Detect which cell encompasses the target text, then output its [x, y] center coordinate. 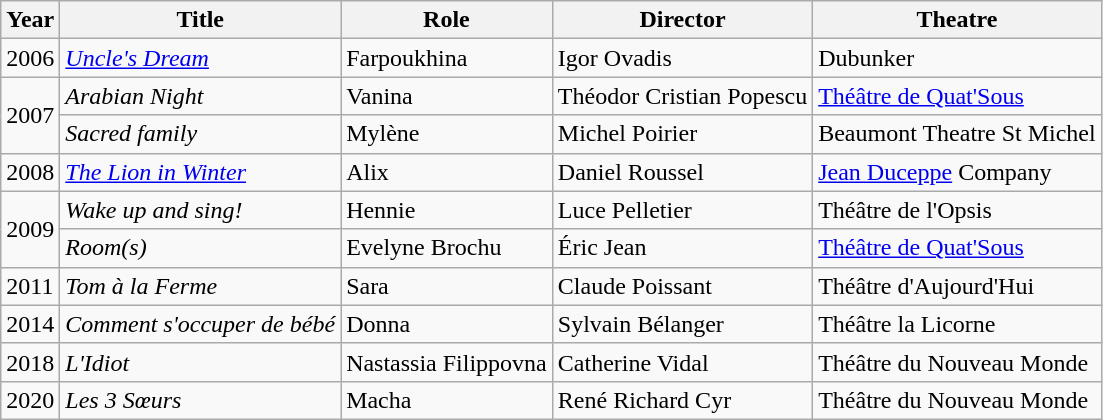
Farpoukhina [447, 58]
Catherine Vidal [682, 362]
Hennie [447, 210]
Claude Poissant [682, 286]
Title [200, 20]
Tom à la Ferme [200, 286]
Arabian Night [200, 96]
Théâtre de l'Opsis [958, 210]
2009 [30, 229]
Luce Pelletier [682, 210]
Sylvain Bélanger [682, 324]
Daniel Roussel [682, 172]
Beaumont Theatre St Michel [958, 134]
Éric Jean [682, 248]
Theatre [958, 20]
Les 3 Sœurs [200, 400]
Michel Poirier [682, 134]
Evelyne Brochu [447, 248]
Sacred family [200, 134]
Macha [447, 400]
Director [682, 20]
Role [447, 20]
Comment s'occuper de bébé [200, 324]
2011 [30, 286]
Mylène [447, 134]
Uncle's Dream [200, 58]
Nastassia Filippovna [447, 362]
Vanina [447, 96]
The Lion in Winter [200, 172]
L'Idiot [200, 362]
Théâtre d'Aujourd'Hui [958, 286]
Igor Ovadis [682, 58]
2018 [30, 362]
2020 [30, 400]
Donna [447, 324]
Dubunker [958, 58]
2007 [30, 115]
Room(s) [200, 248]
Théâtre la Licorne [958, 324]
Year [30, 20]
2014 [30, 324]
Jean Duceppe Company [958, 172]
René Richard Cyr [682, 400]
Wake up and sing! [200, 210]
2008 [30, 172]
Théodor Cristian Popescu [682, 96]
2006 [30, 58]
Alix [447, 172]
Sara [447, 286]
